Output the (x, y) coordinate of the center of the cell containing the given text.  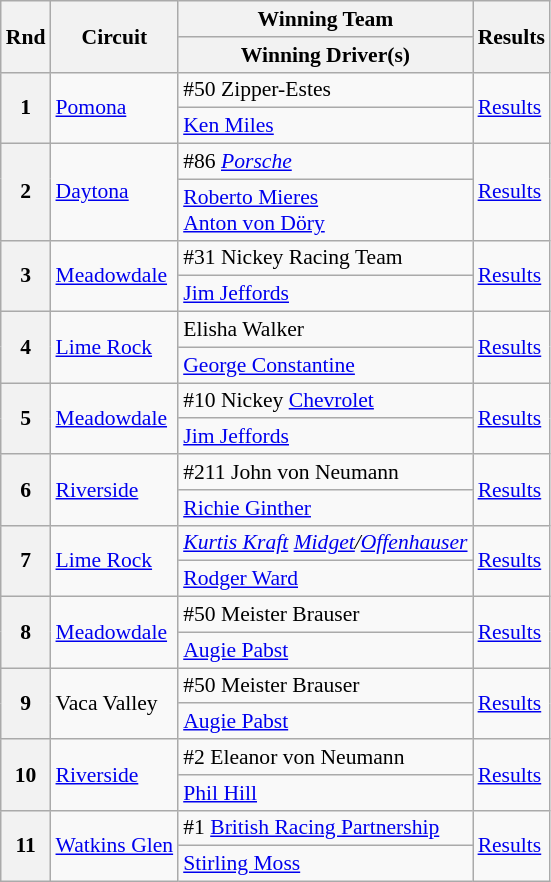
Rodger Ward (325, 579)
11 (26, 846)
6 (26, 490)
Richie Ginther (325, 508)
#211 John von Neumann (325, 472)
8 (26, 632)
#31 Nickey Racing Team (325, 258)
#86 Porsche (325, 162)
Circuit (114, 36)
George Constantine (325, 365)
2 (26, 192)
Phil Hill (325, 793)
Daytona (114, 192)
1 (26, 108)
Ken Miles (325, 126)
Winning Driver(s) (325, 55)
10 (26, 774)
Elisha Walker (325, 330)
7 (26, 560)
Vaca Valley (114, 704)
#50 Zipper-Estes (325, 90)
Kurtis Kraft Midget/Offenhauser (325, 543)
Winning Team (325, 19)
4 (26, 348)
3 (26, 276)
Roberto Mieres Anton von Döry (325, 210)
#2 Eleanor von Neumann (325, 757)
9 (26, 704)
Stirling Moss (325, 864)
5 (26, 418)
Watkins Glen (114, 846)
Rnd (26, 36)
#1 British Racing Partnership (325, 828)
#10 Nickey Chevrolet (325, 401)
Pomona (114, 108)
